Pinpoint the cell where the given text exists, returning its (X, Y) midpoint coordinate. 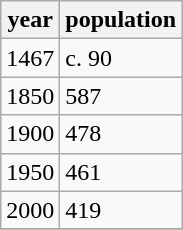
587 (121, 96)
1467 (30, 58)
461 (121, 172)
1950 (30, 172)
population (121, 20)
year (30, 20)
2000 (30, 210)
419 (121, 210)
478 (121, 134)
1900 (30, 134)
c. 90 (121, 58)
1850 (30, 96)
